Capture the cell that displays the provided text and extract its (x, y) central coordinate. 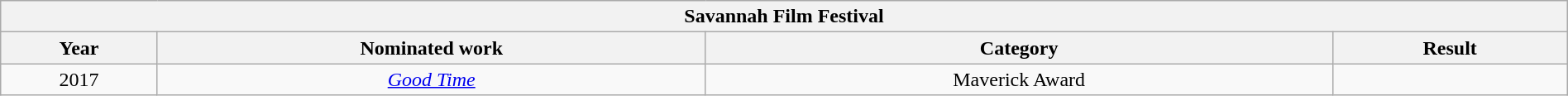
Savannah Film Festival (784, 17)
Nominated work (432, 48)
Year (79, 48)
Category (1019, 48)
Result (1450, 48)
2017 (79, 79)
Maverick Award (1019, 79)
Good Time (432, 79)
